Identify which cell holds the provided text, then report its (X, Y) central coordinate. 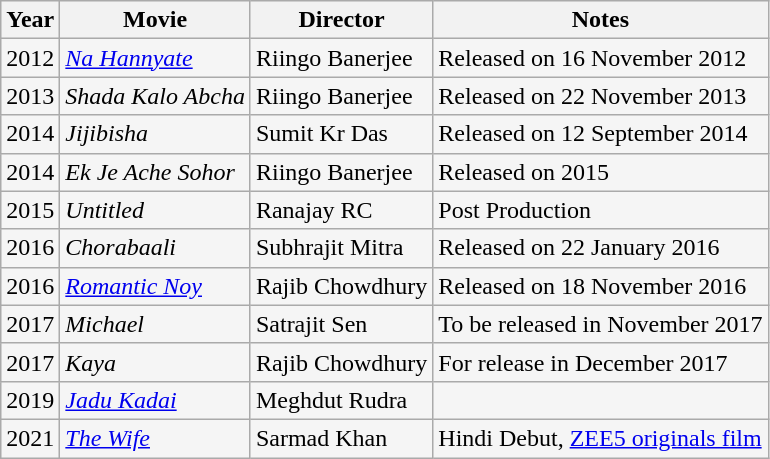
Satrajit Sen (341, 324)
Hindi Debut, ZEE5 originals film (600, 438)
Subhrajit Mitra (341, 248)
2019 (30, 400)
Director (341, 20)
Jijibisha (156, 134)
Shada Kalo Abcha (156, 96)
Released on 18 November 2016 (600, 286)
Michael (156, 324)
Movie (156, 20)
Released on 2015 (600, 172)
Sumit Kr Das (341, 134)
Post Production (600, 210)
Meghdut Rudra (341, 400)
Released on 16 November 2012 (600, 58)
To be released in November 2017 (600, 324)
Ek Je Ache Sohor (156, 172)
Na Hannyate (156, 58)
Untitled (156, 210)
2021 (30, 438)
Chorabaali (156, 248)
Released on 22 January 2016 (600, 248)
Jadu Kadai (156, 400)
The Wife (156, 438)
Kaya (156, 362)
Released on 12 September 2014 (600, 134)
2012 (30, 58)
Notes (600, 20)
Ranajay RC (341, 210)
Year (30, 20)
Romantic Noy (156, 286)
2015 (30, 210)
For release in December 2017 (600, 362)
Sarmad Khan (341, 438)
Released on 22 November 2013 (600, 96)
2013 (30, 96)
